For the text-containing cell, return its midpoint in [x, y] coordinate format. 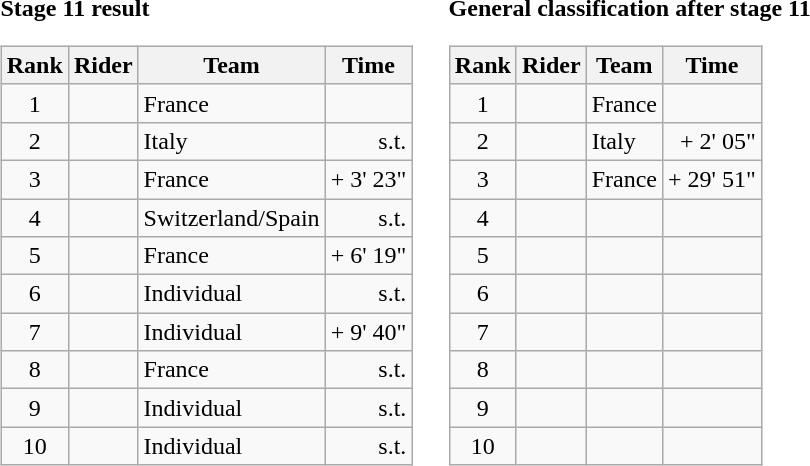
+ 2' 05" [712, 141]
+ 9' 40" [368, 332]
+ 6' 19" [368, 256]
Switzerland/Spain [232, 217]
+ 29' 51" [712, 179]
+ 3' 23" [368, 179]
